Capture the cell that displays the provided text and extract its (x, y) central coordinate. 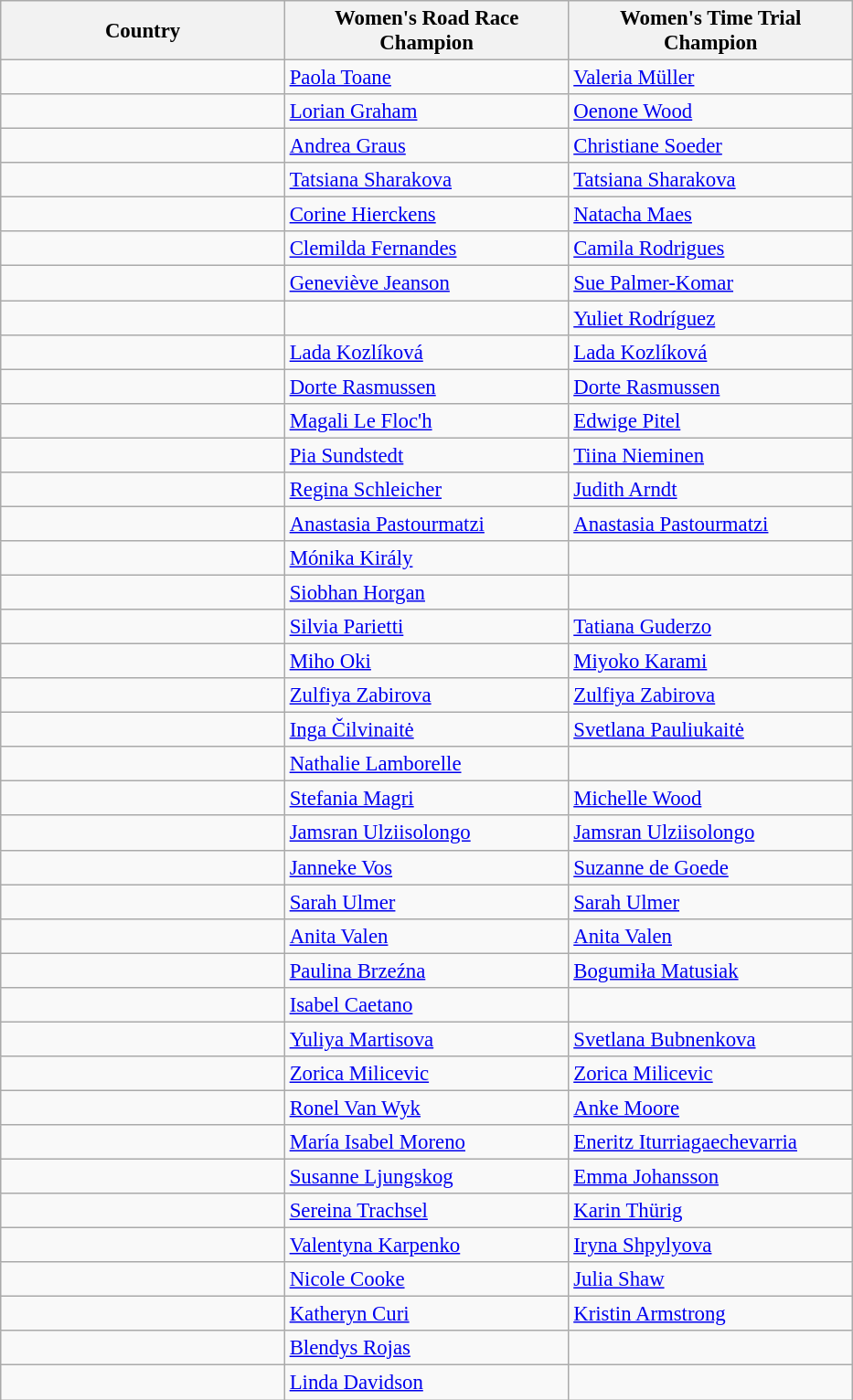
Karin Thürig (711, 1211)
Camila Rodrigues (711, 249)
Corine Hierckens (426, 215)
Country (143, 31)
Women's Time Trial Champion (711, 31)
Michelle Wood (711, 799)
Edwige Pitel (711, 420)
Bogumiła Matusiak (711, 970)
Anke Moore (711, 1108)
Judith Arndt (711, 490)
Svetlana Pauliukaitė (711, 730)
Paola Toane (426, 78)
Linda Davidson (426, 1383)
Ronel Van Wyk (426, 1108)
Regina Schleicher (426, 490)
Sereina Trachsel (426, 1211)
Mónika Király (426, 558)
Kristin Armstrong (711, 1314)
Silvia Parietti (426, 627)
Blendys Rojas (426, 1348)
María Isabel Moreno (426, 1142)
Christiane Soeder (711, 146)
Oenone Wood (711, 111)
Women's Road Race Champion (426, 31)
Siobhan Horgan (426, 592)
Valeria Müller (711, 78)
Isabel Caetano (426, 1005)
Susanne Ljungskog (426, 1177)
Geneviève Jeanson (426, 283)
Stefania Magri (426, 799)
Miyoko Karami (711, 662)
Sue Palmer-Komar (711, 283)
Yuliet Rodríguez (711, 318)
Eneritz Iturriagaechevarria (711, 1142)
Andrea Graus (426, 146)
Lorian Graham (426, 111)
Valentyna Karpenko (426, 1246)
Janneke Vos (426, 867)
Clemilda Fernandes (426, 249)
Nicole Cooke (426, 1279)
Inga Čilvinaitė (426, 730)
Emma Johansson (711, 1177)
Katheryn Curi (426, 1314)
Pia Sundstedt (426, 455)
Paulina Brzeźna (426, 970)
Tiina Nieminen (711, 455)
Nathalie Lamborelle (426, 764)
Tatiana Guderzo (711, 627)
Iryna Shpylyova (711, 1246)
Natacha Maes (711, 215)
Yuliya Martisova (426, 1039)
Magali Le Floc'h (426, 420)
Miho Oki (426, 662)
Suzanne de Goede (711, 867)
Julia Shaw (711, 1279)
Svetlana Bubnenkova (711, 1039)
